Identify which cell holds the provided text, then report its (x, y) central coordinate. 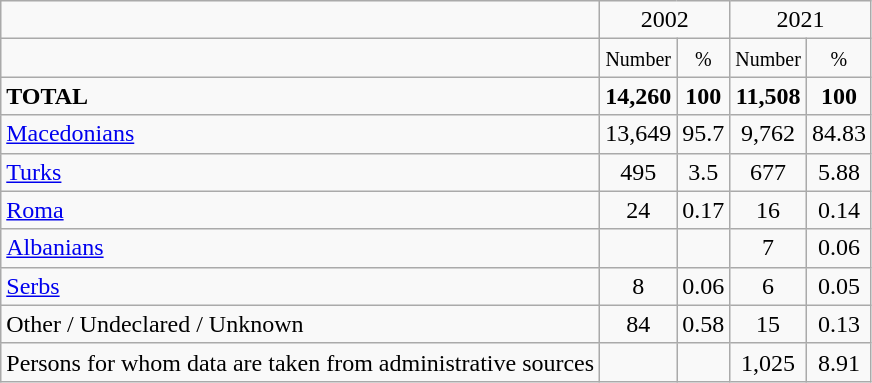
0.13 (838, 324)
Macedonians (300, 134)
Persons for whom data are taken from administrative sources (300, 362)
8.91 (838, 362)
14,260 (638, 96)
8 (638, 286)
Albanians (300, 248)
7 (768, 248)
9,762 (768, 134)
495 (638, 172)
Other / Undeclared / Unknown (300, 324)
13,649 (638, 134)
5.88 (838, 172)
84 (638, 324)
0.58 (704, 324)
0.05 (838, 286)
24 (638, 210)
677 (768, 172)
Turks (300, 172)
84.83 (838, 134)
11,508 (768, 96)
Roma (300, 210)
2002 (665, 20)
6 (768, 286)
0.14 (838, 210)
95.7 (704, 134)
3.5 (704, 172)
16 (768, 210)
0.17 (704, 210)
1,025 (768, 362)
2021 (801, 20)
15 (768, 324)
Serbs (300, 286)
TOTAL (300, 96)
